Locate the cell with the specified text and output its (x, y) center coordinate. 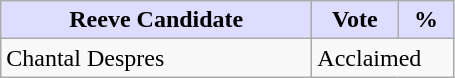
Acclaimed (383, 58)
Chantal Despres (156, 58)
Vote (355, 20)
Reeve Candidate (156, 20)
% (426, 20)
